Provide the [X, Y] coordinate of the cell's center where the given text is located.  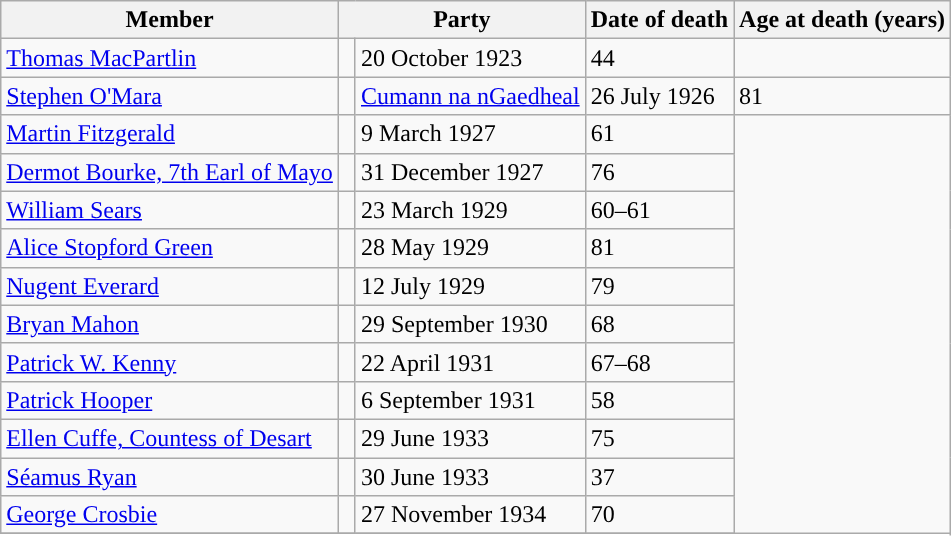
22 April 1931 [470, 362]
27 November 1934 [470, 515]
Stephen O'Mara [170, 96]
Patrick Hooper [170, 400]
70 [659, 515]
31 December 1927 [470, 172]
26 July 1926 [659, 96]
61 [659, 134]
Thomas MacPartlin [170, 58]
Patrick W. Kenny [170, 362]
23 March 1929 [470, 210]
29 September 1930 [470, 324]
Age at death (years) [842, 20]
76 [659, 172]
28 May 1929 [470, 248]
12 July 1929 [470, 286]
Alice Stopford Green [170, 248]
9 March 1927 [470, 134]
Party [462, 20]
75 [659, 438]
Séamus Ryan [170, 477]
William Sears [170, 210]
44 [659, 58]
29 June 1933 [470, 438]
Nugent Everard [170, 286]
67–68 [659, 362]
George Crosbie [170, 515]
Cumann na nGaedheal [470, 96]
20 October 1923 [470, 58]
Ellen Cuffe, Countess of Desart [170, 438]
Date of death [659, 20]
Member [170, 20]
37 [659, 477]
6 September 1931 [470, 400]
68 [659, 324]
Dermot Bourke, 7th Earl of Mayo [170, 172]
Bryan Mahon [170, 324]
30 June 1933 [470, 477]
Martin Fitzgerald [170, 134]
60–61 [659, 210]
79 [659, 286]
58 [659, 400]
